Identify which cell holds the provided text, then report its (x, y) central coordinate. 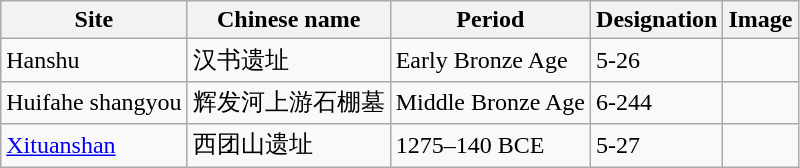
Early Bronze Age (490, 60)
汉书遗址 (288, 60)
5-27 (657, 146)
Hanshu (94, 60)
1275–140 BCE (490, 146)
Chinese name (288, 20)
Period (490, 20)
Designation (657, 20)
Huifahe shangyou (94, 102)
Xituanshan (94, 146)
Site (94, 20)
5-26 (657, 60)
Middle Bronze Age (490, 102)
6-244 (657, 102)
辉发河上游石棚墓 (288, 102)
西团山遗址 (288, 146)
Image (760, 20)
